From the cell containing the given text, extract its center point as (x, y) coordinate. 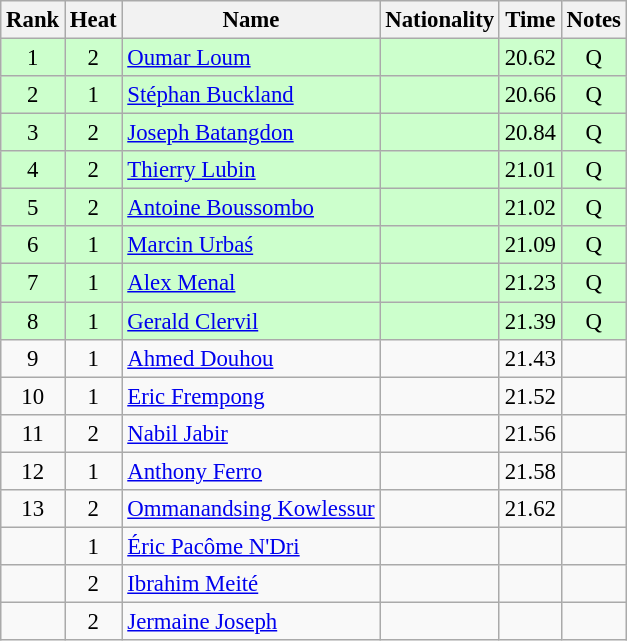
21.23 (530, 283)
5 (33, 208)
Nabil Jabir (251, 433)
Rank (33, 20)
13 (33, 509)
Marcin Urbaś (251, 245)
Ibrahim Meité (251, 584)
Ahmed Douhou (251, 358)
10 (33, 396)
21.52 (530, 396)
Anthony Ferro (251, 471)
Alex Menal (251, 283)
Notes (594, 20)
Time (530, 20)
Nationality (440, 20)
Éric Pacôme N'Dri (251, 546)
6 (33, 245)
21.58 (530, 471)
3 (33, 133)
21.43 (530, 358)
21.09 (530, 245)
21.01 (530, 170)
Thierry Lubin (251, 170)
Antoine Boussombo (251, 208)
21.39 (530, 321)
21.56 (530, 433)
8 (33, 321)
9 (33, 358)
11 (33, 433)
Ommanandsing Kowlessur (251, 509)
Name (251, 20)
7 (33, 283)
Eric Frempong (251, 396)
Jermaine Joseph (251, 621)
21.02 (530, 208)
21.62 (530, 509)
4 (33, 170)
20.66 (530, 95)
20.84 (530, 133)
Stéphan Buckland (251, 95)
Joseph Batangdon (251, 133)
Oumar Loum (251, 58)
Gerald Clervil (251, 321)
12 (33, 471)
20.62 (530, 58)
Heat (94, 20)
